Provide the (X, Y) coordinate of the cell's center where the given text is located.  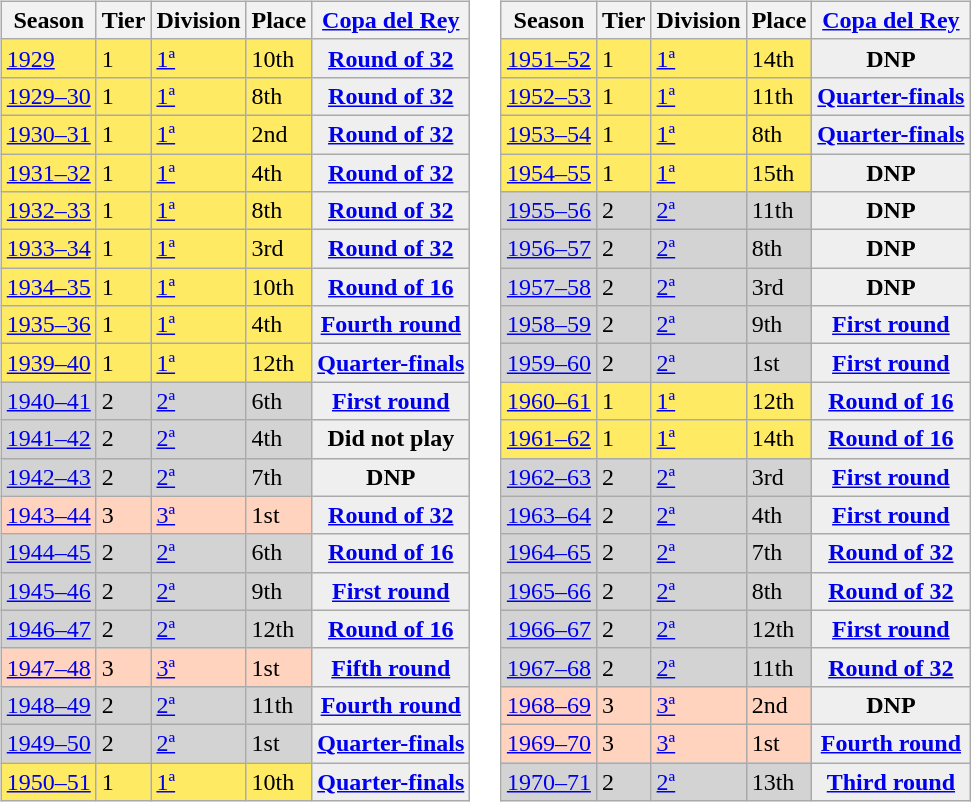
1929 (48, 58)
1941–42 (48, 439)
1970–71 (548, 781)
1956–57 (548, 249)
1929–30 (48, 96)
1933–34 (48, 249)
1967–68 (548, 667)
1947–48 (48, 667)
1945–46 (48, 591)
1961–62 (548, 439)
1957–58 (548, 287)
13th (779, 781)
1962–63 (548, 477)
1944–45 (48, 553)
1959–60 (548, 363)
1969–70 (548, 743)
1963–64 (548, 515)
1939–40 (48, 363)
1943–44 (48, 515)
1964–65 (548, 553)
1958–59 (548, 325)
1954–55 (548, 173)
Fifth round (391, 667)
1968–69 (548, 705)
1952–53 (548, 96)
1935–36 (48, 325)
1930–31 (48, 134)
Third round (891, 781)
1940–41 (48, 401)
1965–66 (548, 591)
1932–33 (48, 211)
15th (779, 173)
1955–56 (548, 211)
Did not play (391, 439)
1953–54 (548, 134)
1949–50 (48, 743)
1950–51 (48, 781)
1934–35 (48, 287)
1966–67 (548, 629)
1948–49 (48, 705)
1946–47 (48, 629)
1951–52 (548, 58)
1942–43 (48, 477)
1931–32 (48, 173)
1960–61 (548, 401)
